Search for the cell housing the specified text and yield its (x, y) center coordinate. 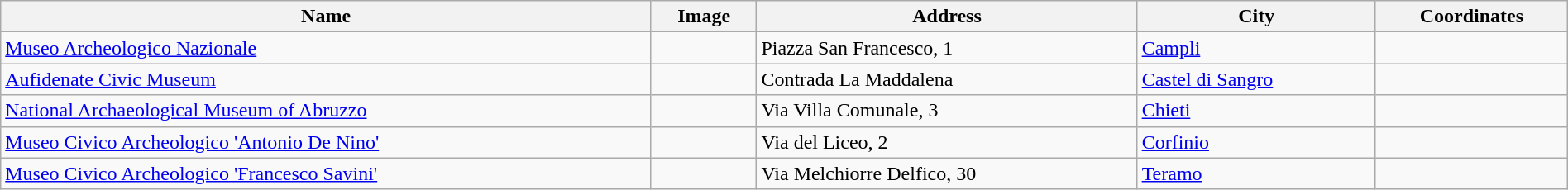
Museo Civico Archeologico 'Francesco Savini' (326, 173)
Museo Civico Archeologico 'Antonio De Nino' (326, 142)
Castel di Sangro (1256, 79)
Name (326, 17)
Teramo (1256, 173)
Museo Archeologico Nazionale (326, 48)
Address (947, 17)
Contrada La Maddalena (947, 79)
Chieti (1256, 111)
Aufidenate Civic Museum (326, 79)
Coordinates (1471, 17)
Piazza San Francesco, 1 (947, 48)
Campli (1256, 48)
Via Melchiorre Delfico, 30 (947, 173)
Image (704, 17)
City (1256, 17)
Via del Liceo, 2 (947, 142)
Corfinio (1256, 142)
National Archaeological Museum of Abruzzo (326, 111)
Via Villa Comunale, 3 (947, 111)
